Provide the [X, Y] coordinate of the cell's center where the given text is located.  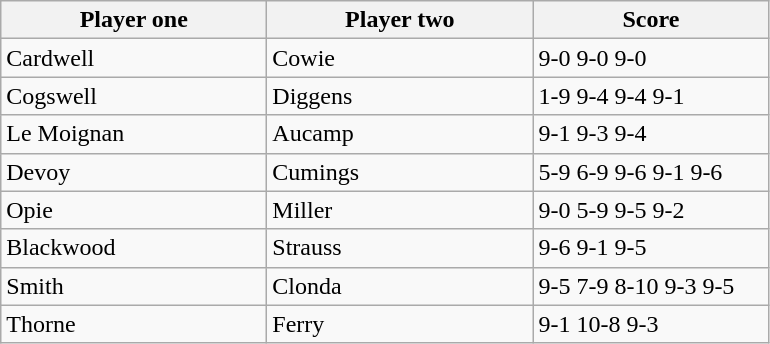
Blackwood [134, 248]
9-5 7-9 8-10 9-3 9-5 [651, 286]
Miller [400, 210]
Smith [134, 286]
Diggens [400, 96]
Cogswell [134, 96]
Opie [134, 210]
Cowie [400, 58]
Devoy [134, 172]
5-9 6-9 9-6 9-1 9-6 [651, 172]
Cardwell [134, 58]
Strauss [400, 248]
Player two [400, 20]
Aucamp [400, 134]
Cumings [400, 172]
Score [651, 20]
1-9 9-4 9-4 9-1 [651, 96]
9-0 5-9 9-5 9-2 [651, 210]
9-0 9-0 9-0 [651, 58]
Clonda [400, 286]
9-6 9-1 9-5 [651, 248]
9-1 10-8 9-3 [651, 324]
9-1 9-3 9-4 [651, 134]
Ferry [400, 324]
Thorne [134, 324]
Le Moignan [134, 134]
Player one [134, 20]
